Return the [x, y] coordinate for the center point of the cell that contains the specified text.  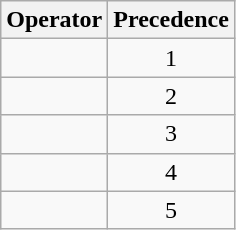
5 [172, 210]
4 [172, 172]
Precedence [172, 20]
3 [172, 134]
1 [172, 58]
Operator [54, 20]
2 [172, 96]
